Extract the [X, Y] coordinate from the center of the cell holding the provided text.  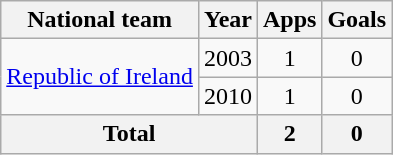
Total [130, 134]
Goals [357, 20]
Year [228, 20]
National team [100, 20]
Apps [289, 20]
2010 [228, 96]
2003 [228, 58]
Republic of Ireland [100, 77]
2 [289, 134]
